Pinpoint the cell where the given text exists, returning its (x, y) midpoint coordinate. 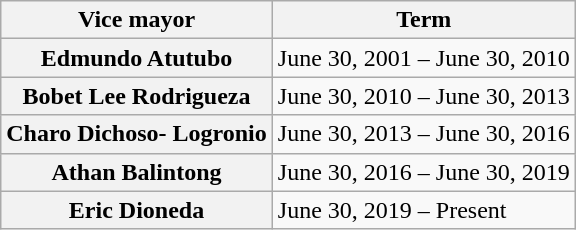
June 30, 2001 – June 30, 2010 (424, 58)
Edmundo Atutubo (137, 58)
Eric Dioneda (137, 210)
Bobet Lee Rodrigueza (137, 96)
Charo Dichoso- Logronio (137, 134)
June 30, 2019 – Present (424, 210)
Term (424, 20)
June 30, 2010 – June 30, 2013 (424, 96)
Vice mayor (137, 20)
June 30, 2013 – June 30, 2016 (424, 134)
Athan Balintong (137, 172)
June 30, 2016 – June 30, 2019 (424, 172)
